Capture the cell that displays the provided text and extract its [X, Y] central coordinate. 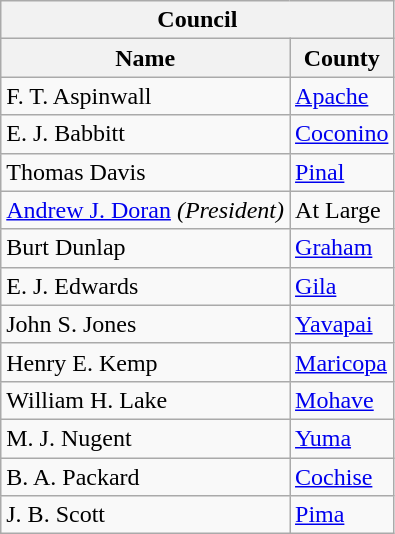
E. J. Babbitt [146, 134]
Council [198, 20]
Pinal [342, 172]
F. T. Aspinwall [146, 96]
Henry E. Kemp [146, 362]
County [342, 58]
Coconino [342, 134]
Name [146, 58]
Apache [342, 96]
Burt Dunlap [146, 248]
Yuma [342, 438]
Mohave [342, 400]
E. J. Edwards [146, 286]
Pima [342, 515]
Thomas Davis [146, 172]
Gila [342, 286]
At Large [342, 210]
M. J. Nugent [146, 438]
Cochise [342, 477]
B. A. Packard [146, 477]
Maricopa [342, 362]
Graham [342, 248]
John S. Jones [146, 324]
J. B. Scott [146, 515]
Yavapai [342, 324]
Andrew J. Doran (President) [146, 210]
William H. Lake [146, 400]
